Output the [x, y] coordinate of the center of the cell containing the given text.  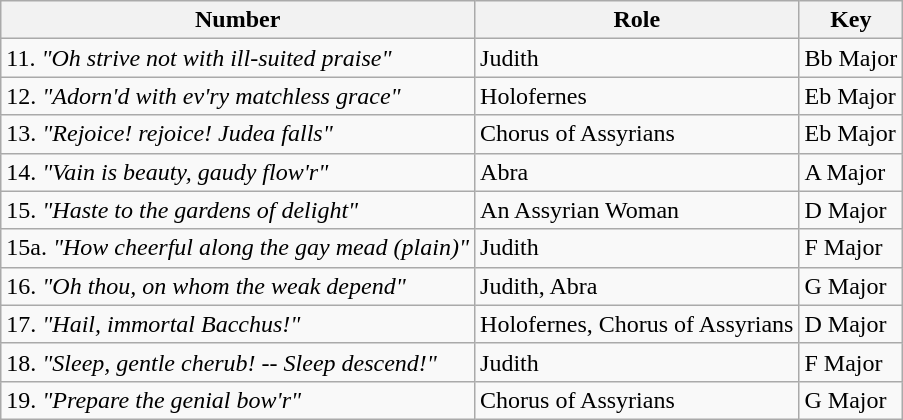
15. "Haste to the gardens of delight" [238, 210]
Number [238, 20]
Holofernes, Chorus of Assyrians [637, 324]
12. "Adorn'd with ev'ry matchless grace" [238, 96]
Abra [637, 172]
Key [851, 20]
15a. "How cheerful along the gay mead (plain)" [238, 248]
19. "Prepare the genial bow'r" [238, 400]
Bb Major [851, 58]
17. "Hail, immortal Bacchus!" [238, 324]
11. "Oh strive not with ill-suited praise" [238, 58]
18. "Sleep, gentle cherub! -- Sleep descend!" [238, 362]
16. "Oh thou, on whom the weak depend" [238, 286]
14. "Vain is beauty, gaudy flow'r" [238, 172]
13. "Rejoice! rejoice! Judea falls" [238, 134]
Holofernes [637, 96]
An Assyrian Woman [637, 210]
Judith, Abra [637, 286]
Role [637, 20]
A Major [851, 172]
